Provide the (X, Y) coordinate of the cell's center where the given text is located.  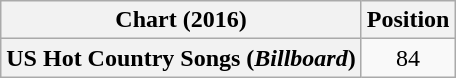
84 (408, 58)
US Hot Country Songs (Billboard) (181, 58)
Chart (2016) (181, 20)
Position (408, 20)
